Find where the given text appears and provide that cell's center as [X, Y] coordinate. 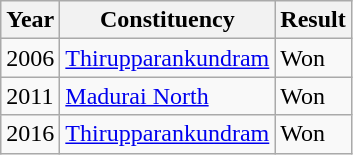
2006 [30, 58]
Constituency [168, 20]
Result [313, 20]
2011 [30, 96]
Madurai North [168, 96]
Year [30, 20]
2016 [30, 134]
